Provide the (X, Y) coordinate of the cell's center where the given text is located.  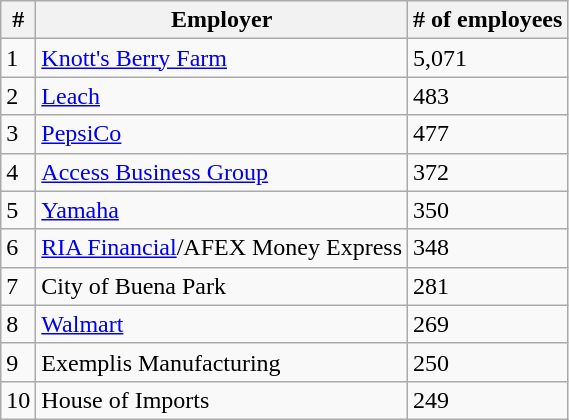
6 (18, 248)
Access Business Group (222, 172)
281 (488, 286)
2 (18, 96)
9 (18, 362)
3 (18, 134)
# of employees (488, 20)
Walmart (222, 324)
7 (18, 286)
269 (488, 324)
10 (18, 400)
372 (488, 172)
PepsiCo (222, 134)
350 (488, 210)
8 (18, 324)
RIA Financial/AFEX Money Express (222, 248)
5,071 (488, 58)
Exemplis Manufacturing (222, 362)
Yamaha (222, 210)
348 (488, 248)
House of Imports (222, 400)
1 (18, 58)
250 (488, 362)
249 (488, 400)
Knott's Berry Farm (222, 58)
Leach (222, 96)
# (18, 20)
483 (488, 96)
477 (488, 134)
Employer (222, 20)
City of Buena Park (222, 286)
4 (18, 172)
5 (18, 210)
